Search for the cell housing the specified text and yield its (x, y) center coordinate. 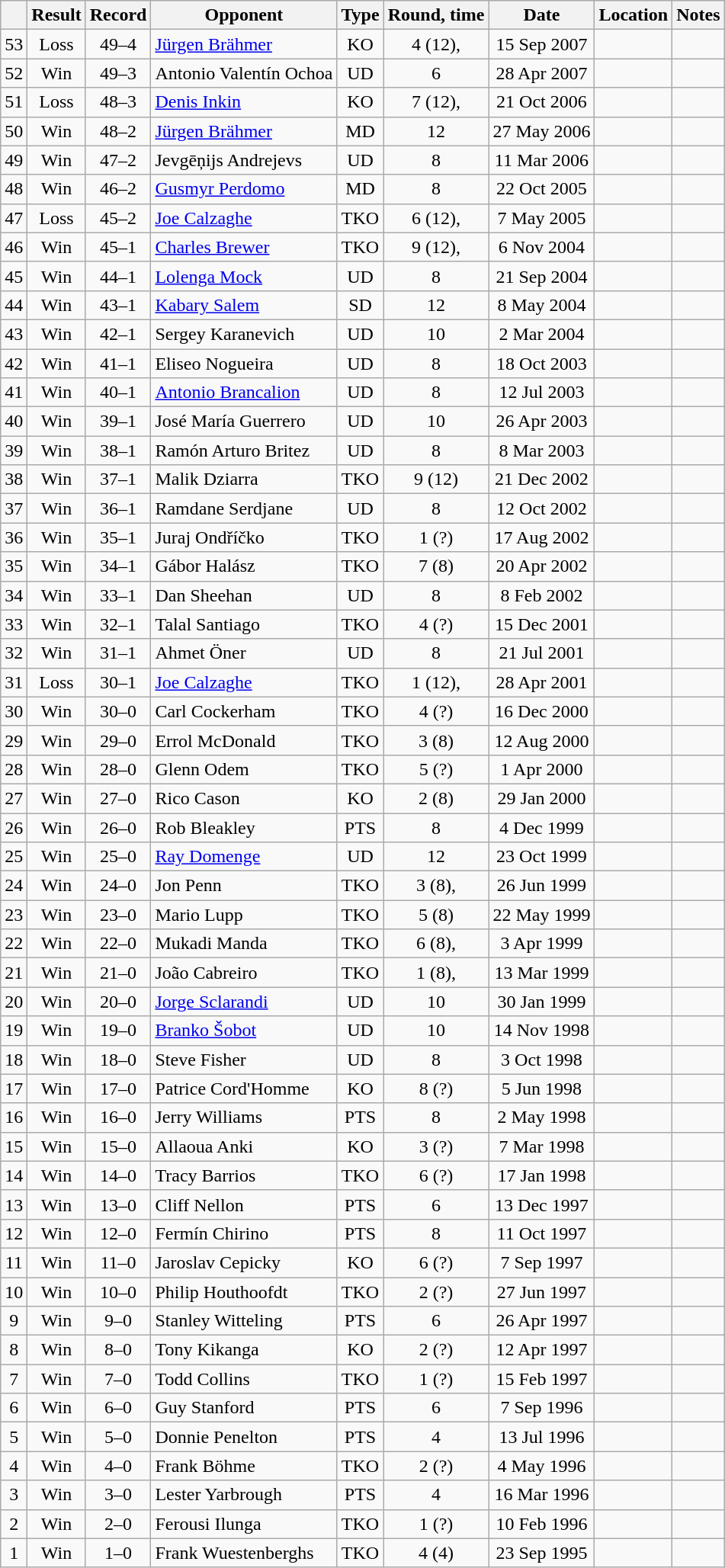
28 (14, 769)
41 (14, 393)
27 (14, 798)
16–0 (118, 1117)
Donnie Penelton (244, 1437)
15 (14, 1146)
17 (14, 1089)
33–1 (118, 595)
11–0 (118, 1262)
Lolenga Mock (244, 276)
30–1 (118, 682)
Denis Inkin (244, 102)
18 Oct 2003 (541, 364)
9–0 (118, 1321)
8 Feb 2002 (541, 595)
Eliseo Nogueira (244, 364)
37 (14, 508)
Ahmet Öner (244, 653)
26 Apr 1997 (541, 1321)
29 Jan 2000 (541, 798)
11 Oct 1997 (541, 1233)
17–0 (118, 1089)
21 Dec 2002 (541, 479)
Antonio Brancalion (244, 393)
20 Apr 2002 (541, 566)
28–0 (118, 769)
Guy Stanford (244, 1408)
Sergey Karanevich (244, 334)
28 Apr 2007 (541, 73)
1–0 (118, 1553)
10 Feb 1996 (541, 1524)
Location (634, 15)
38 (14, 479)
Patrice Cord'Homme (244, 1089)
Frank Wuestenberghs (244, 1553)
Fermín Chirino (244, 1233)
15 Dec 2001 (541, 624)
Record (118, 15)
Round, time (436, 15)
23 Oct 1999 (541, 857)
Steve Fisher (244, 1060)
16 (14, 1117)
Frank Böhme (244, 1466)
27–0 (118, 798)
47–2 (118, 160)
5–0 (118, 1437)
7 (8) (436, 566)
25–0 (118, 857)
Tracy Barrios (244, 1175)
43 (14, 334)
2 (8) (436, 798)
3 (8) (436, 740)
16 Dec 2000 (541, 711)
53 (14, 44)
José María Guerrero (244, 422)
18 (14, 1060)
7 May 2005 (541, 218)
45–1 (118, 247)
12 Aug 2000 (541, 740)
26 Apr 2003 (541, 422)
Mario Lupp (244, 915)
36 (14, 537)
37–1 (118, 479)
21 Jul 2001 (541, 653)
24–0 (118, 886)
42 (14, 364)
Malik Dziarra (244, 479)
4 May 1996 (541, 1466)
3–0 (118, 1495)
Ramdane Serdjane (244, 508)
18–0 (118, 1060)
Dan Sheehan (244, 595)
7 (14, 1379)
23–0 (118, 915)
30 Jan 1999 (541, 1002)
5 (8) (436, 915)
Result (56, 15)
17 Jan 1998 (541, 1175)
40 (14, 422)
27 Jun 1997 (541, 1292)
13 Dec 1997 (541, 1204)
50 (14, 131)
10–0 (118, 1292)
21 (14, 973)
Todd Collins (244, 1379)
26–0 (118, 827)
45–2 (118, 218)
Antonio Valentín Ochoa (244, 73)
Errol McDonald (244, 740)
22 May 1999 (541, 915)
Allaoua Anki (244, 1146)
13 Jul 1996 (541, 1437)
Cliff Nellon (244, 1204)
2 May 1998 (541, 1117)
4 (4) (436, 1553)
27 May 2006 (541, 131)
20–0 (118, 1002)
44 (14, 305)
6 Nov 2004 (541, 247)
Mukadi Manda (244, 944)
41–1 (118, 364)
6–0 (118, 1408)
Branko Šobot (244, 1031)
36–1 (118, 508)
Jevgēņijs Andrejevs (244, 160)
19 (14, 1031)
5 (?) (436, 769)
1 (14, 1553)
51 (14, 102)
7 (12), (436, 102)
32 (14, 653)
15–0 (118, 1146)
Jaroslav Cepicky (244, 1262)
Jon Penn (244, 886)
49 (14, 160)
4–0 (118, 1466)
46 (14, 247)
6 (12), (436, 218)
Ferousi Ilunga (244, 1524)
Philip Houthoofdt (244, 1292)
Gábor Halász (244, 566)
4 (12), (436, 44)
Kabary Salem (244, 305)
32–1 (118, 624)
34–1 (118, 566)
6 (8), (436, 944)
40–1 (118, 393)
Tony Kikanga (244, 1350)
Gusmyr Perdomo (244, 189)
1 Apr 2000 (541, 769)
23 (14, 915)
Lester Yarbrough (244, 1495)
SD (360, 305)
Date (541, 15)
25 (14, 857)
12–0 (118, 1233)
22 (14, 944)
4 Dec 1999 (541, 827)
14–0 (118, 1175)
9 (12) (436, 479)
45 (14, 276)
7 Sep 1997 (541, 1262)
1 (12), (436, 682)
5 Jun 1998 (541, 1089)
49–4 (118, 44)
31–1 (118, 653)
8 May 2004 (541, 305)
42–1 (118, 334)
9 (12), (436, 247)
Rob Bleakley (244, 827)
Talal Santiago (244, 624)
31 (14, 682)
15 Feb 1997 (541, 1379)
26 (14, 827)
3 Oct 1998 (541, 1060)
39–1 (118, 422)
21–0 (118, 973)
8 Mar 2003 (541, 451)
29–0 (118, 740)
Carl Cockerham (244, 711)
1 (8), (436, 973)
52 (14, 73)
14 Nov 1998 (541, 1031)
8–0 (118, 1350)
39 (14, 451)
33 (14, 624)
13 Mar 1999 (541, 973)
21 Oct 2006 (541, 102)
35 (14, 566)
2–0 (118, 1524)
12 Apr 1997 (541, 1350)
12 Oct 2002 (541, 508)
23 Sep 1995 (541, 1553)
44–1 (118, 276)
3 Apr 1999 (541, 944)
19–0 (118, 1031)
15 Sep 2007 (541, 44)
48 (14, 189)
Notes (698, 15)
20 (14, 1002)
46–2 (118, 189)
43–1 (118, 305)
3 (8), (436, 886)
47 (14, 218)
14 (14, 1175)
12 Jul 2003 (541, 393)
2 Mar 2004 (541, 334)
Charles Brewer (244, 247)
13–0 (118, 1204)
34 (14, 595)
28 Apr 2001 (541, 682)
2 (14, 1524)
48–3 (118, 102)
Glenn Odem (244, 769)
3 (?) (436, 1146)
22 Oct 2005 (541, 189)
Stanley Witteling (244, 1321)
49–3 (118, 73)
11 (14, 1262)
Ramón Arturo Britez (244, 451)
48–2 (118, 131)
24 (14, 886)
Ray Domenge (244, 857)
38–1 (118, 451)
16 Mar 1996 (541, 1495)
7–0 (118, 1379)
Jorge Sclarandi (244, 1002)
30–0 (118, 711)
8 (?) (436, 1089)
9 (14, 1321)
26 Jun 1999 (541, 886)
5 (14, 1437)
29 (14, 740)
João Cabreiro (244, 973)
22–0 (118, 944)
Type (360, 15)
Opponent (244, 15)
Juraj Ondříčko (244, 537)
Jerry Williams (244, 1117)
13 (14, 1204)
30 (14, 711)
3 (14, 1495)
Rico Cason (244, 798)
7 Sep 1996 (541, 1408)
7 Mar 1998 (541, 1146)
21 Sep 2004 (541, 276)
11 Mar 2006 (541, 160)
17 Aug 2002 (541, 537)
35–1 (118, 537)
